Provide the (x, y) coordinate of the cell's center where the given text is located.  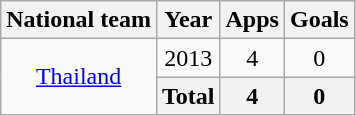
Thailand (79, 77)
Year (188, 20)
National team (79, 20)
Apps (252, 20)
Total (188, 96)
2013 (188, 58)
Goals (319, 20)
